Detect which cell encompasses the target text, then output its [x, y] center coordinate. 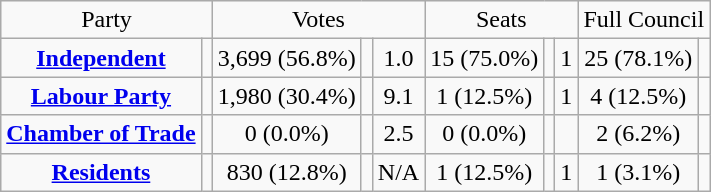
Votes [318, 20]
1.0 [398, 58]
25 (78.1%) [638, 58]
9.1 [398, 96]
1 (3.1%) [638, 172]
Labour Party [101, 96]
Residents [101, 172]
N/A [398, 172]
2.5 [398, 134]
15 (75.0%) [484, 58]
1,980 (30.4%) [286, 96]
2 (6.2%) [638, 134]
Independent [101, 58]
Chamber of Trade [101, 134]
830 (12.8%) [286, 172]
3,699 (56.8%) [286, 58]
4 (12.5%) [638, 96]
Seats [502, 20]
Full Council [644, 20]
Party [106, 20]
